Extract the [X, Y] coordinate from the center of the cell holding the provided text.  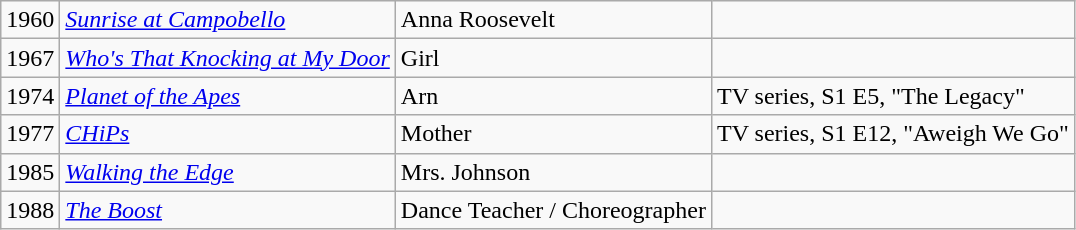
Walking the Edge [228, 172]
Mother [553, 134]
1977 [30, 134]
Who's That Knocking at My Door [228, 58]
CHiPs [228, 134]
1974 [30, 96]
Mrs. Johnson [553, 172]
Arn [553, 96]
Girl [553, 58]
1988 [30, 210]
1967 [30, 58]
Dance Teacher / Choreographer [553, 210]
Sunrise at Campobello [228, 20]
The Boost [228, 210]
1985 [30, 172]
1960 [30, 20]
TV series, S1 E12, "Aweigh We Go" [892, 134]
TV series, S1 E5, "The Legacy" [892, 96]
Planet of the Apes [228, 96]
Anna Roosevelt [553, 20]
